Scan for the cell matching the given text and deliver its (X, Y) coordinate at center. 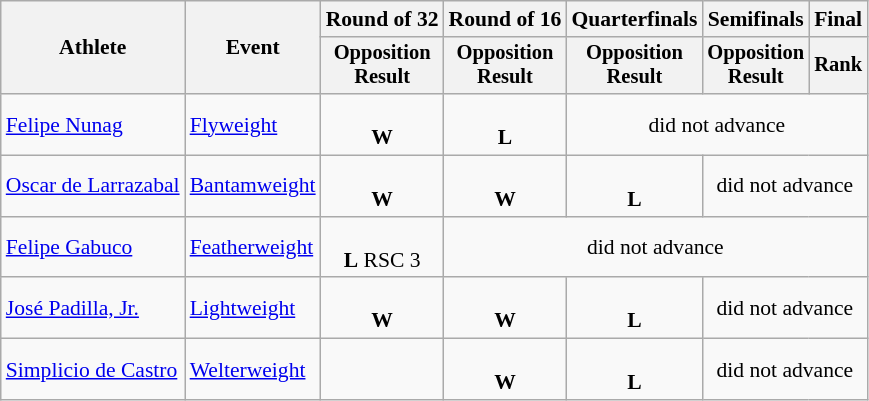
Felipe Gabuco (93, 248)
Flyweight (253, 124)
Lightweight (253, 308)
Event (253, 48)
Semifinals (756, 19)
Bantamweight (253, 186)
Athlete (93, 48)
Welterweight (253, 370)
Round of 16 (506, 19)
Round of 32 (382, 19)
Rank (838, 66)
Simplicio de Castro (93, 370)
Felipe Nunag (93, 124)
Quarterfinals (634, 19)
L RSC 3 (382, 248)
Featherweight (253, 248)
Oscar de Larrazabal (93, 186)
Final (838, 19)
José Padilla, Jr. (93, 308)
